From the cell containing the given text, extract its center point as (X, Y) coordinate. 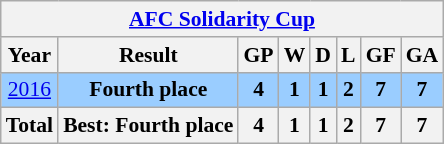
GP (258, 55)
GF (381, 55)
D (323, 55)
Total (30, 126)
L (348, 55)
Year (30, 55)
Best: Fourth place (148, 126)
GA (422, 55)
2016 (30, 90)
Fourth place (148, 90)
AFC Solidarity Cup (222, 19)
Result (148, 55)
W (295, 55)
